Extract the [X, Y] coordinate from the center of the cell holding the provided text.  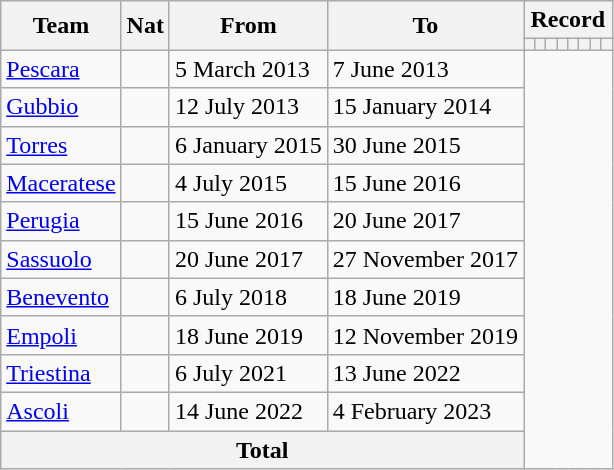
Torres [61, 145]
6 July 2018 [248, 297]
Sassuolo [61, 259]
5 March 2013 [248, 69]
Triestina [61, 373]
6 January 2015 [248, 145]
Gubbio [61, 107]
6 July 2021 [248, 373]
13 June 2022 [425, 373]
Maceratese [61, 183]
27 November 2017 [425, 259]
Ascoli [61, 411]
Team [61, 26]
Nat [145, 26]
12 July 2013 [248, 107]
7 June 2013 [425, 69]
To [425, 26]
Total [262, 449]
12 November 2019 [425, 335]
4 February 2023 [425, 411]
Benevento [61, 297]
4 July 2015 [248, 183]
14 June 2022 [248, 411]
From [248, 26]
Empoli [61, 335]
Record [568, 20]
Perugia [61, 221]
15 January 2014 [425, 107]
30 June 2015 [425, 145]
Pescara [61, 69]
